Return [x, y] of the center of cell containing provided text 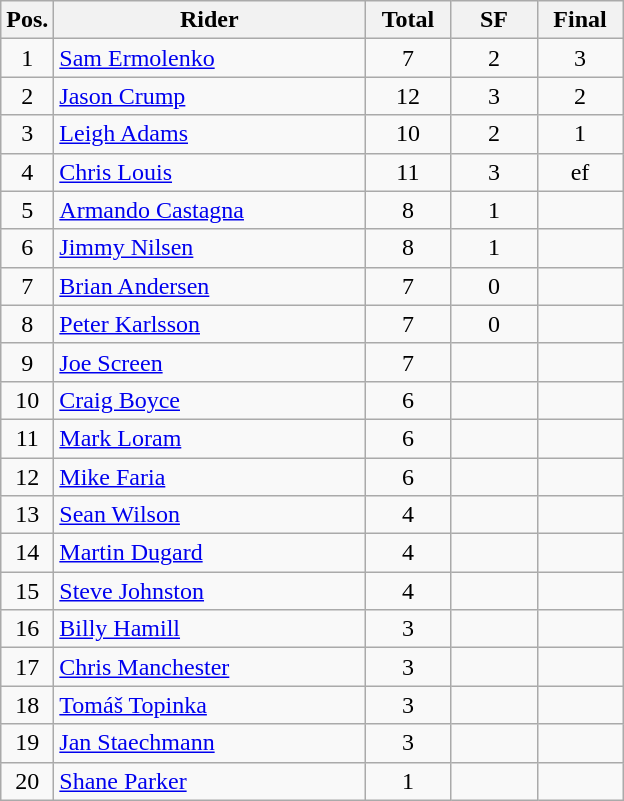
Sam Ermolenko [210, 58]
9 [28, 362]
Armando Castagna [210, 210]
ef [580, 172]
Steve Johnston [210, 591]
Jan Staechmann [210, 743]
Leigh Adams [210, 134]
Final [580, 20]
16 [28, 629]
Tomáš Topinka [210, 705]
Craig Boyce [210, 400]
Peter Karlsson [210, 324]
Shane Parker [210, 781]
17 [28, 667]
5 [28, 210]
Mark Loram [210, 438]
Brian Andersen [210, 286]
Chris Louis [210, 172]
Rider [210, 20]
19 [28, 743]
Mike Faria [210, 477]
Martin Dugard [210, 553]
Sean Wilson [210, 515]
Billy Hamill [210, 629]
Total [408, 20]
15 [28, 591]
14 [28, 553]
Pos. [28, 20]
Joe Screen [210, 362]
Jason Crump [210, 96]
13 [28, 515]
18 [28, 705]
20 [28, 781]
Chris Manchester [210, 667]
SF [494, 20]
Jimmy Nilsen [210, 248]
